From the cell containing the given text, extract its center point as (X, Y) coordinate. 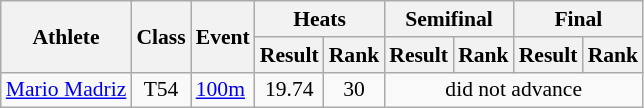
19.74 (290, 90)
did not advance (514, 90)
T54 (160, 90)
Semifinal (448, 19)
Heats (320, 19)
30 (354, 90)
Event (223, 36)
Athlete (66, 36)
100m (223, 90)
Mario Madriz (66, 90)
Final (578, 19)
Class (160, 36)
